Capture the cell that displays the provided text and extract its [x, y] central coordinate. 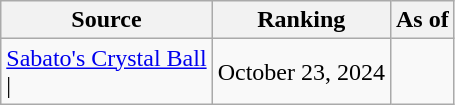
October 23, 2024 [301, 72]
As of [422, 20]
Source [106, 20]
Ranking [301, 20]
Sabato's Crystal Ball| [106, 72]
